For the text-containing cell, return its midpoint in (x, y) coordinate format. 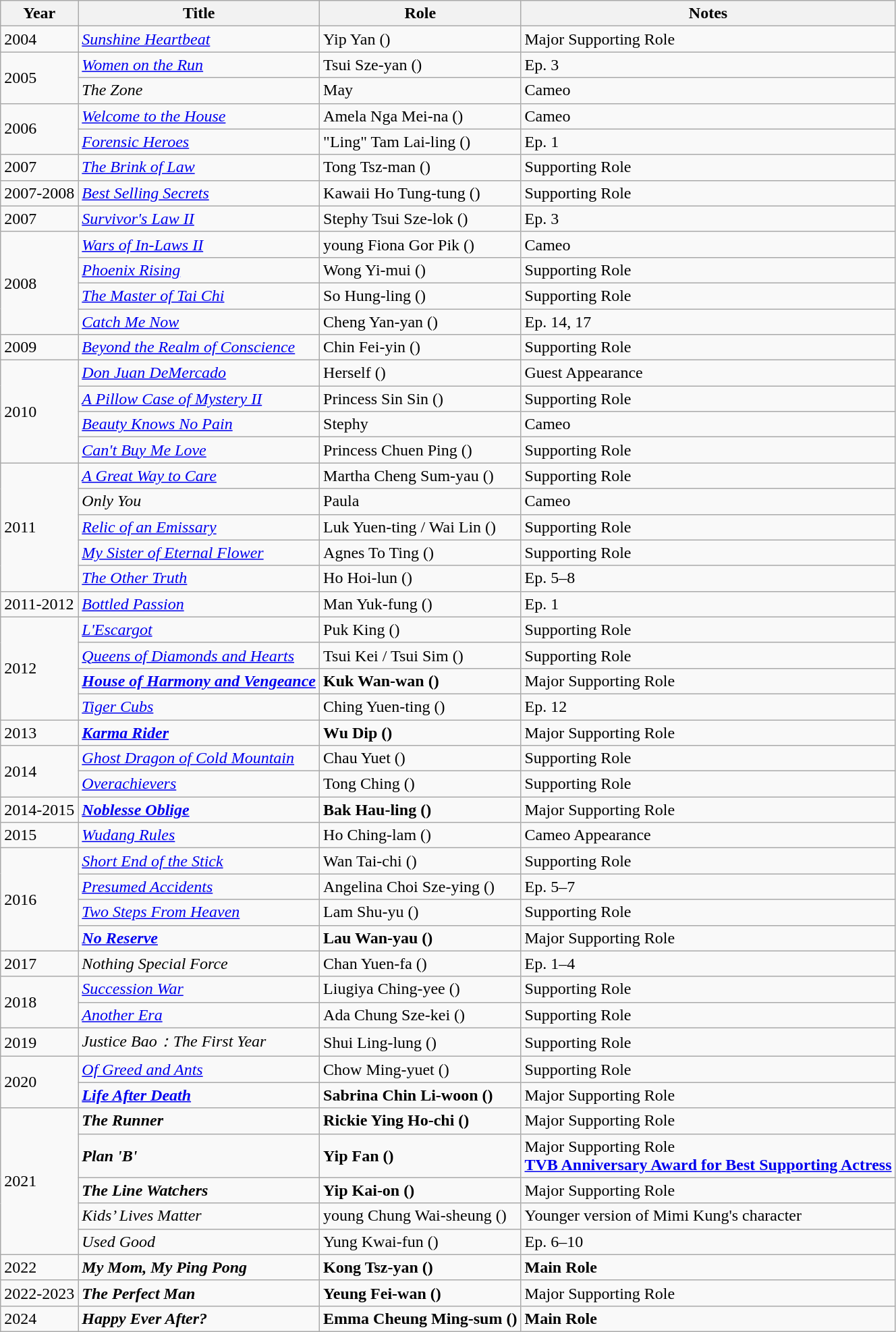
2007-2008 (39, 193)
2009 (39, 348)
My Sister of Eternal Flower (199, 553)
Stephy (420, 424)
2004 (39, 39)
Beauty Knows No Pain (199, 424)
Presumed Accidents (199, 887)
Angelina Choi Sze-ying () (420, 887)
May (420, 90)
Ghost Dragon of Cold Mountain (199, 758)
2018 (39, 1002)
Amela Nga Mei-na () (420, 116)
Tiger Cubs (199, 706)
Herself () (420, 373)
Yip Yan () (420, 39)
2024 (39, 1319)
Ching Yuen-ting () (420, 706)
Short End of the Stick (199, 861)
Life After Death (199, 1095)
Karma Rider (199, 732)
2017 (39, 964)
Sabrina Chin Li-woon () (420, 1095)
Luk Yuen-ting / Wai Lin () (420, 527)
2022 (39, 1267)
Princess Chuen Ping () (420, 450)
Lau Wan-yau () (420, 938)
Catch Me Now (199, 322)
Chin Fei-yin () (420, 348)
Cheng Yan-yan () (420, 322)
Survivor's Law II (199, 219)
Happy Ever After? (199, 1319)
Tong Tsz-man () (420, 167)
Emma Cheung Ming-sum () (420, 1319)
Younger version of Mimi Kung's character (708, 1216)
2015 (39, 835)
Princess Sin Sin () (420, 399)
Major Supporting Role TVB Anniversary Award for Best Supporting Actress (708, 1155)
Don Juan DeMercado (199, 373)
2011-2012 (39, 604)
"Ling" Tam Lai-ling () (420, 142)
Justice Bao：The First Year (199, 1042)
The Other Truth (199, 578)
So Hung-ling () (420, 296)
2013 (39, 732)
Overachievers (199, 784)
Yip Kai-on () (420, 1190)
young Fiona Gor Pik () (420, 244)
2014-2015 (39, 810)
Sunshine Heartbeat (199, 39)
Used Good (199, 1242)
Plan 'B' (199, 1155)
2008 (39, 283)
Two Steps From Heaven (199, 912)
Chan Yuen-fa () (420, 964)
Man Yuk-fung () (420, 604)
2005 (39, 78)
young Chung Wai-sheung () (420, 1216)
Welcome to the House (199, 116)
Ep. 1–4 (708, 964)
Wudang Rules (199, 835)
Notes (708, 13)
Ho Ching-lam () (420, 835)
Wars of In-Laws II (199, 244)
Tsui Sze-yan () (420, 65)
The Master of Tai Chi (199, 296)
Women on the Run (199, 65)
Of Greed and Ants (199, 1070)
Can't Buy Me Love (199, 450)
Ep. 5–8 (708, 578)
Yung Kwai-fun () (420, 1242)
Best Selling Secrets (199, 193)
Ep. 14, 17 (708, 322)
Chau Yuet () (420, 758)
2021 (39, 1181)
Ep. 6–10 (708, 1242)
The Zone (199, 90)
The Brink of Law (199, 167)
Lam Shu-yu () (420, 912)
The Perfect Man (199, 1293)
Bak Hau-ling () (420, 810)
Cameo Appearance (708, 835)
Year (39, 13)
Yip Fan () (420, 1155)
A Great Way to Care (199, 476)
Noblesse Oblige (199, 810)
Kuk Wan-wan () (420, 681)
Kong Tsz-yan () (420, 1267)
Kids’ Lives Matter (199, 1216)
Wu Dip () (420, 732)
Only You (199, 501)
Wan Tai-chi () (420, 861)
Succession War (199, 989)
Ho Hoi-lun () (420, 578)
Stephy Tsui Sze-lok () (420, 219)
Nothing Special Force (199, 964)
Yeung Fei-wan () (420, 1293)
House of Harmony and Vengeance (199, 681)
No Reserve (199, 938)
Chow Ming-yuet () (420, 1070)
Ep. 12 (708, 706)
Phoenix Rising (199, 270)
2010 (39, 412)
L'Escargot (199, 630)
Wong Yi-mui () (420, 270)
Shui Ling-lung () (420, 1042)
2006 (39, 129)
Bottled Passion (199, 604)
2022-2023 (39, 1293)
Paula (420, 501)
Puk King () (420, 630)
Forensic Heroes (199, 142)
Relic of an Emissary (199, 527)
Martha Cheng Sum-yau () (420, 476)
Role (420, 13)
2011 (39, 527)
2020 (39, 1082)
Beyond the Realm of Conscience (199, 348)
Queens of Diamonds and Hearts (199, 655)
2012 (39, 668)
Liugiya Ching-yee () (420, 989)
Another Era (199, 1015)
Ep. 5–7 (708, 887)
Guest Appearance (708, 373)
The Runner (199, 1121)
Agnes To Ting () (420, 553)
Ada Chung Sze-kei () (420, 1015)
2019 (39, 1042)
The Line Watchers (199, 1190)
2014 (39, 771)
Title (199, 13)
A Pillow Case of Mystery II (199, 399)
Tsui Kei / Tsui Sim () (420, 655)
Rickie Ying Ho-chi () (420, 1121)
Kawaii Ho Tung-tung () (420, 193)
My Mom, My Ping Pong (199, 1267)
Tong Ching () (420, 784)
2016 (39, 899)
